Capture the cell that displays the provided text and extract its [x, y] central coordinate. 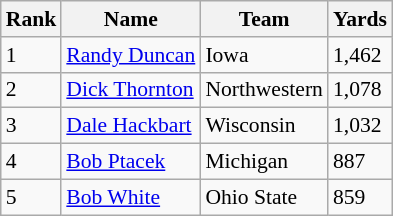
Randy Duncan [130, 55]
1 [32, 55]
5 [32, 197]
Michigan [264, 162]
859 [360, 197]
Dick Thornton [130, 90]
Yards [360, 19]
Rank [32, 19]
887 [360, 162]
Ohio State [264, 197]
1,078 [360, 90]
Team [264, 19]
Iowa [264, 55]
2 [32, 90]
Wisconsin [264, 126]
Bob White [130, 197]
1,032 [360, 126]
Dale Hackbart [130, 126]
3 [32, 126]
4 [32, 162]
1,462 [360, 55]
Name [130, 19]
Northwestern [264, 90]
Bob Ptacek [130, 162]
